Search for the cell housing the specified text and yield its [x, y] center coordinate. 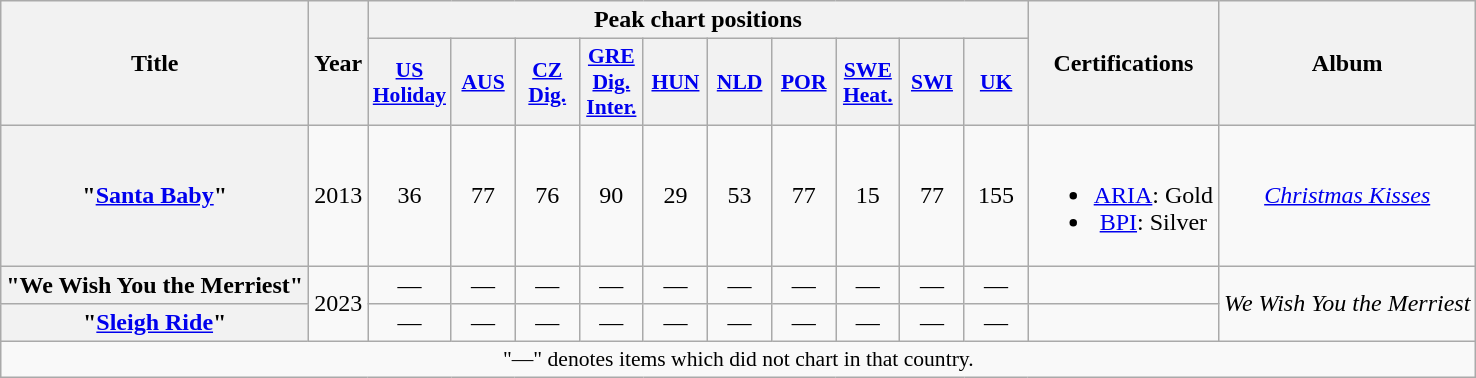
"Santa Baby" [155, 195]
29 [675, 195]
Christmas Kisses [1348, 195]
We Wish You the Merriest [1348, 304]
HUN [675, 82]
SWI [932, 82]
ARIA: GoldBPI: Silver [1123, 195]
AUS [483, 82]
Title [155, 64]
Album [1348, 64]
53 [740, 195]
USHoliday [410, 82]
76 [547, 195]
Year [338, 64]
"—" denotes items which did not chart in that country. [738, 360]
CZDig. [547, 82]
Peak chart positions [698, 20]
GREDig. Inter. [611, 82]
155 [996, 195]
"We Wish You the Merriest" [155, 285]
SWEHeat. [868, 82]
Certifications [1123, 64]
2013 [338, 195]
15 [868, 195]
2023 [338, 304]
90 [611, 195]
36 [410, 195]
POR [804, 82]
UK [996, 82]
NLD [740, 82]
"Sleigh Ride" [155, 323]
